Capture the cell that displays the provided text and extract its [x, y] central coordinate. 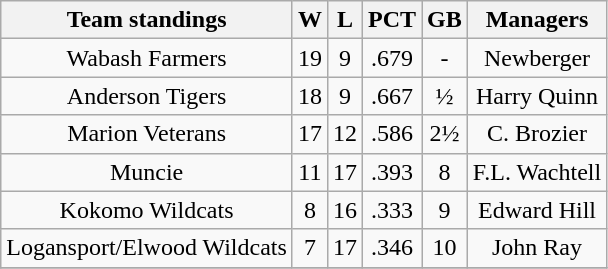
Marion Veterans [147, 134]
.667 [392, 96]
Anderson Tigers [147, 96]
- [445, 58]
Newberger [536, 58]
2½ [445, 134]
GB [445, 20]
Team standings [147, 20]
.333 [392, 210]
½ [445, 96]
11 [310, 172]
16 [344, 210]
C. Brozier [536, 134]
Kokomo Wildcats [147, 210]
7 [310, 248]
10 [445, 248]
19 [310, 58]
Edward Hill [536, 210]
.586 [392, 134]
.393 [392, 172]
18 [310, 96]
.679 [392, 58]
12 [344, 134]
Logansport/Elwood Wildcats [147, 248]
.346 [392, 248]
Muncie [147, 172]
Managers [536, 20]
W [310, 20]
Harry Quinn [536, 96]
PCT [392, 20]
John Ray [536, 248]
Wabash Farmers [147, 58]
F.L. Wachtell [536, 172]
L [344, 20]
